Provide the (x, y) coordinate of the cell's center where the given text is located.  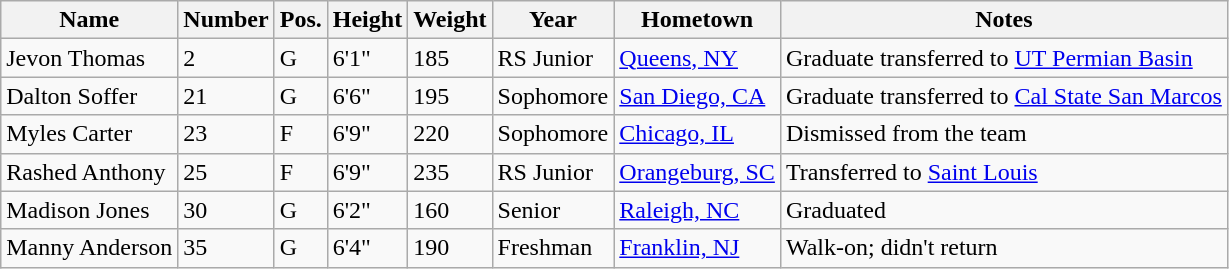
Dalton Soffer (90, 96)
6'4" (367, 248)
Manny Anderson (90, 248)
25 (226, 172)
Dismissed from the team (1004, 134)
6'6" (367, 96)
Year (553, 20)
21 (226, 96)
Queens, NY (698, 58)
30 (226, 210)
6'1" (367, 58)
190 (450, 248)
220 (450, 134)
Hometown (698, 20)
Graduated (1004, 210)
35 (226, 248)
Madison Jones (90, 210)
Number (226, 20)
Weight (450, 20)
Transferred to Saint Louis (1004, 172)
Orangeburg, SC (698, 172)
195 (450, 96)
6'2" (367, 210)
23 (226, 134)
Myles Carter (90, 134)
Name (90, 20)
2 (226, 58)
Franklin, NJ (698, 248)
Jevon Thomas (90, 58)
Pos. (300, 20)
Height (367, 20)
235 (450, 172)
Freshman (553, 248)
Raleigh, NC (698, 210)
160 (450, 210)
San Diego, CA (698, 96)
Walk-on; didn't return (1004, 248)
Graduate transferred to Cal State San Marcos (1004, 96)
Rashed Anthony (90, 172)
185 (450, 58)
Notes (1004, 20)
Senior (553, 210)
Graduate transferred to UT Permian Basin (1004, 58)
Chicago, IL (698, 134)
